Provide the (x, y) coordinate of the cell's center where the given text is located.  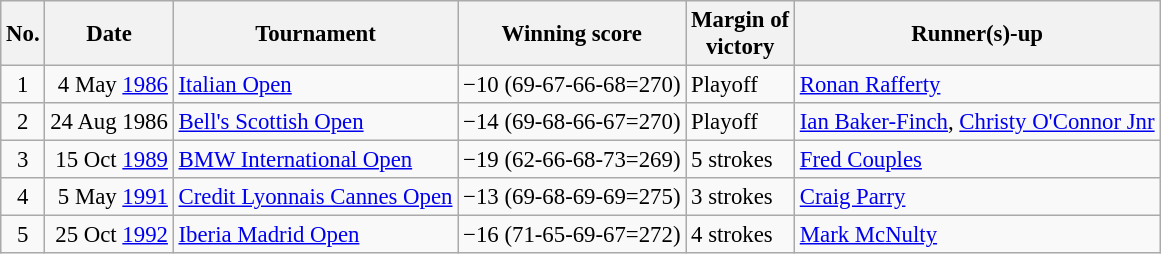
Bell's Scottish Open (316, 122)
4 (23, 197)
24 Aug 1986 (109, 122)
5 (23, 235)
Runner(s)-up (976, 34)
5 strokes (740, 160)
4 May 1986 (109, 85)
Fred Couples (976, 160)
5 May 1991 (109, 197)
3 strokes (740, 197)
Tournament (316, 34)
Mark McNulty (976, 235)
−16 (71-65-69-67=272) (572, 235)
3 (23, 160)
BMW International Open (316, 160)
−14 (69-68-66-67=270) (572, 122)
4 strokes (740, 235)
Craig Parry (976, 197)
No. (23, 34)
Ronan Rafferty (976, 85)
2 (23, 122)
Date (109, 34)
−10 (69-67-66-68=270) (572, 85)
15 Oct 1989 (109, 160)
Winning score (572, 34)
Iberia Madrid Open (316, 235)
1 (23, 85)
25 Oct 1992 (109, 235)
Credit Lyonnais Cannes Open (316, 197)
−13 (69-68-69-69=275) (572, 197)
Margin ofvictory (740, 34)
Ian Baker-Finch, Christy O'Connor Jnr (976, 122)
Italian Open (316, 85)
−19 (62-66-68-73=269) (572, 160)
